Locate the cell with the specified text and output its [X, Y] center coordinate. 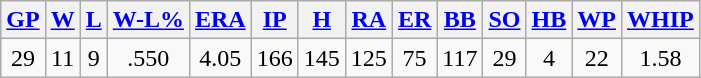
4 [549, 58]
145 [322, 58]
4.05 [220, 58]
W-L% [148, 20]
SO [504, 20]
166 [274, 58]
BB [460, 20]
WHIP [661, 20]
GP [23, 20]
.550 [148, 58]
1.58 [661, 58]
WP [597, 20]
117 [460, 58]
22 [597, 58]
75 [414, 58]
ER [414, 20]
RA [368, 20]
125 [368, 58]
W [62, 20]
L [94, 20]
HB [549, 20]
H [322, 20]
IP [274, 20]
9 [94, 58]
ERA [220, 20]
11 [62, 58]
